Search for the cell housing the specified text and yield its [X, Y] center coordinate. 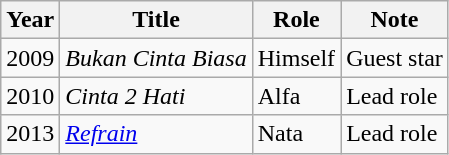
2010 [30, 96]
Title [156, 20]
Cinta 2 Hati [156, 96]
2009 [30, 58]
Guest star [395, 58]
2013 [30, 134]
Note [395, 20]
Alfa [296, 96]
Bukan Cinta Biasa [156, 58]
Nata [296, 134]
Year [30, 20]
Role [296, 20]
Refrain [156, 134]
Himself [296, 58]
